Detect which cell encompasses the target text, then output its [x, y] center coordinate. 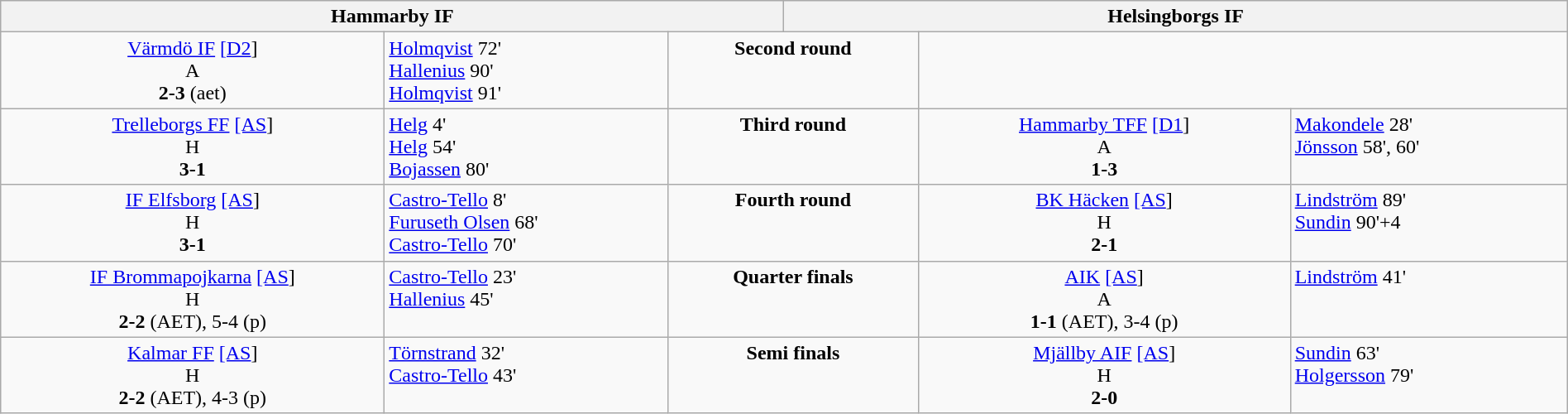
Castro-Tello 23'Hallenius 45' [526, 299]
Lindström 41' [1429, 299]
Trelleborgs FF [AS]H3-1 [193, 147]
Holmqvist 72'Hallenius 90'Holmqvist 91' [526, 70]
Törnstrand 32'Castro-Tello 43' [526, 375]
IF Brommapojkarna [AS]H2-2 (AET), 5-4 (p) [193, 299]
Mjällby AIF [AS]H2-0 [1104, 375]
AIK [AS]A1-1 (AET), 3-4 (p) [1104, 299]
Hammarby IF [392, 17]
Värmdö IF [D2]A2-3 (aet) [193, 70]
Castro-Tello 8'Furuseth Olsen 68'Castro-Tello 70' [526, 223]
Sundin 63'Holgersson 79' [1429, 375]
Quarter finals [793, 299]
BK Häcken [AS]H2-1 [1104, 223]
IF Elfsborg [AS]H3-1 [193, 223]
Hammarby TFF [D1]A1-3 [1104, 147]
Lindström 89'Sundin 90'+4 [1429, 223]
Third round [793, 147]
Second round [793, 70]
Helsingborgs IF [1176, 17]
Makondele 28'Jönsson 58', 60' [1429, 147]
Kalmar FF [AS]H2-2 (AET), 4-3 (p) [193, 375]
Semi finals [793, 375]
Helg 4'Helg 54'Bojassen 80' [526, 147]
Fourth round [793, 223]
